Output the (X, Y) coordinate of the center of the cell containing the given text.  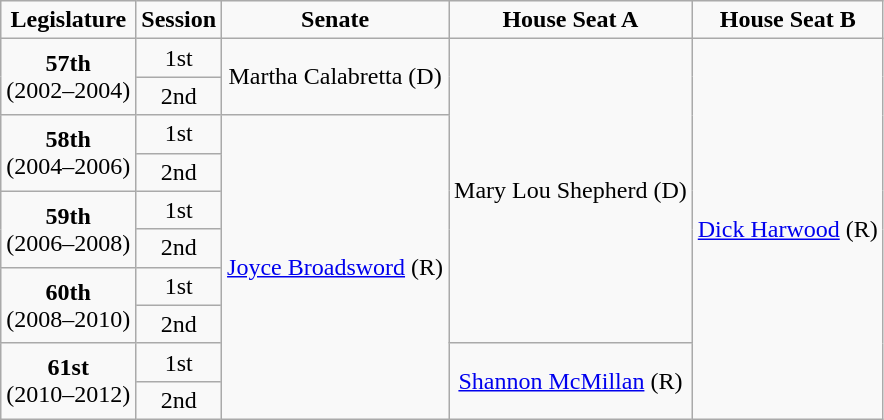
58th (2004–2006) (68, 153)
Dick Harwood (R) (788, 230)
59th (2006–2008) (68, 229)
House Seat A (571, 20)
Joyce Broadsword (R) (336, 267)
Mary Lou Shepherd (D) (571, 191)
57th (2002–2004) (68, 77)
Senate (336, 20)
House Seat B (788, 20)
Session (179, 20)
Martha Calabretta (D) (336, 77)
60th (2008–2010) (68, 305)
Legislature (68, 20)
Shannon McMillan (R) (571, 381)
61st (2010–2012) (68, 381)
